Identify which cell holds the provided text, then report its (x, y) central coordinate. 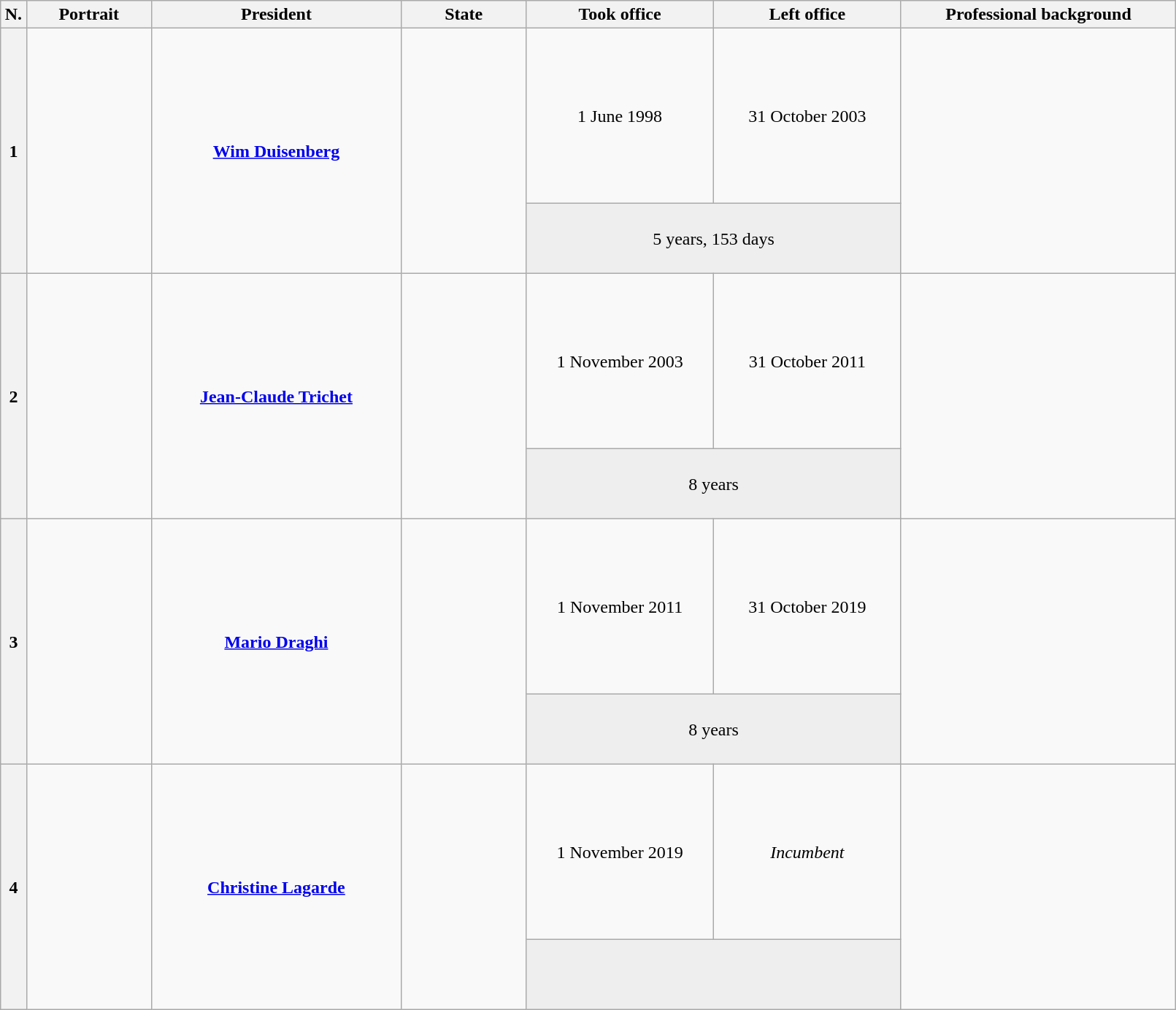
5 years, 153 days (714, 239)
3 (13, 642)
President (276, 15)
31 October 2011 (807, 361)
1 (13, 151)
31 October 2019 (807, 607)
4 (13, 887)
Christine Lagarde (276, 887)
Mario Draghi (276, 642)
1 November 2011 (620, 607)
Portrait (89, 15)
Took office (620, 15)
2 (13, 397)
Wim Duisenberg (276, 151)
Professional background (1038, 15)
Incumbent (807, 852)
1 November 2019 (620, 852)
31 October 2003 (807, 116)
N. (13, 15)
Left office (807, 15)
1 June 1998 (620, 116)
Jean-Claude Trichet (276, 397)
1 November 2003 (620, 361)
State (464, 15)
